Return the (X, Y) coordinate for the center point of the cell that contains the specified text.  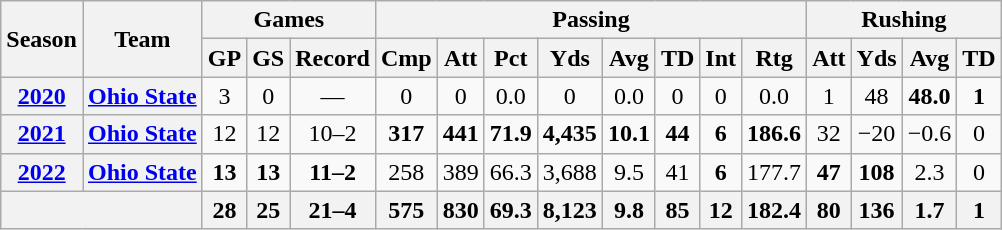
3,688 (570, 172)
28 (224, 210)
186.6 (774, 134)
GP (224, 58)
830 (460, 210)
10.1 (628, 134)
48 (876, 96)
258 (406, 172)
85 (677, 210)
41 (677, 172)
Passing (590, 20)
136 (876, 210)
11–2 (333, 172)
25 (268, 210)
21–4 (333, 210)
2021 (42, 134)
71.9 (510, 134)
4,435 (570, 134)
Team (142, 39)
Games (288, 20)
Rushing (904, 20)
3 (224, 96)
182.4 (774, 210)
10–2 (333, 134)
389 (460, 172)
44 (677, 134)
66.3 (510, 172)
80 (829, 210)
GS (268, 58)
Int (721, 58)
441 (460, 134)
2020 (42, 96)
−0.6 (930, 134)
−20 (876, 134)
317 (406, 134)
2.3 (930, 172)
32 (829, 134)
47 (829, 172)
9.8 (628, 210)
108 (876, 172)
8,123 (570, 210)
Record (333, 58)
69.3 (510, 210)
177.7 (774, 172)
1.7 (930, 210)
— (333, 96)
9.5 (628, 172)
2022 (42, 172)
575 (406, 210)
Cmp (406, 58)
Pct (510, 58)
48.0 (930, 96)
Season (42, 39)
Rtg (774, 58)
